Determine the [X, Y] coordinate at the center of the cell enclosing the given text.  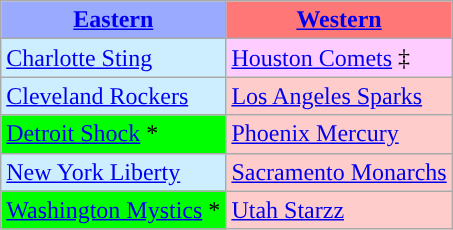
Houston Comets ‡ [339, 58]
Eastern [114, 20]
Cleveland Rockers [114, 96]
Sacramento Monarchs [339, 172]
Utah Starzz [339, 210]
Los Angeles Sparks [339, 96]
Phoenix Mercury [339, 134]
Detroit Shock * [114, 134]
Western [339, 20]
Charlotte Sting [114, 58]
New York Liberty [114, 172]
Washington Mystics * [114, 210]
